Provide the [X, Y] coordinate of the cell's center where the given text is located.  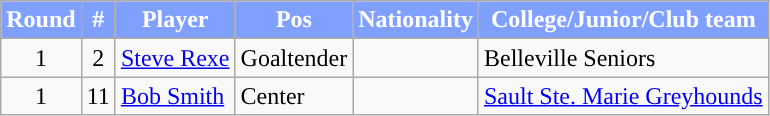
Nationality [416, 20]
Round [41, 20]
College/Junior/Club team [623, 20]
Steve Rexe [175, 58]
2 [98, 58]
Pos [294, 20]
Center [294, 96]
Bob Smith [175, 96]
Belleville Seniors [623, 58]
# [98, 20]
Sault Ste. Marie Greyhounds [623, 96]
11 [98, 96]
Goaltender [294, 58]
Player [175, 20]
